Locate the cell with the specified text and output its [x, y] center coordinate. 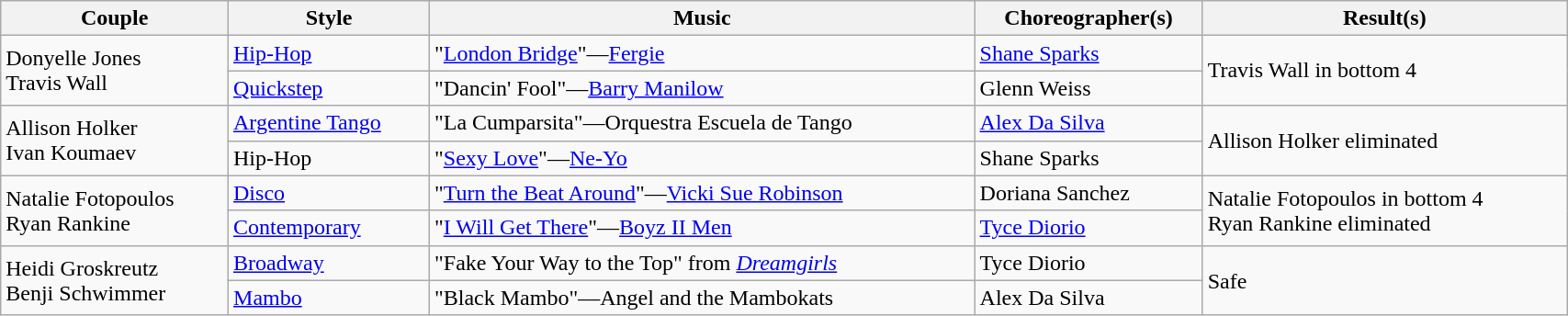
Travis Wall in bottom 4 [1385, 71]
Safe [1385, 280]
Result(s) [1385, 18]
Allison Holker eliminated [1385, 141]
Natalie Fotopoulos in bottom 4Ryan Rankine eliminated [1385, 210]
Allison Holker Ivan Koumaev [115, 141]
Contemporary [329, 228]
"Turn the Beat Around"—Vicki Sue Robinson [702, 193]
Music [702, 18]
Style [329, 18]
Heidi Groskreutz Benji Schwimmer [115, 280]
Mambo [329, 298]
"London Bridge"—Fergie [702, 53]
Donyelle Jones Travis Wall [115, 71]
Glenn Weiss [1089, 88]
Couple [115, 18]
Argentine Tango [329, 123]
"Fake Your Way to the Top" from Dreamgirls [702, 263]
Doriana Sanchez [1089, 193]
Broadway [329, 263]
"La Cumparsita"—Orquestra Escuela de Tango [702, 123]
"Black Mambo"—Angel and the Mambokats [702, 298]
"Dancin' Fool"—Barry Manilow [702, 88]
Natalie Fotopoulos Ryan Rankine [115, 210]
Disco [329, 193]
"Sexy Love"—Ne-Yo [702, 158]
Choreographer(s) [1089, 18]
Quickstep [329, 88]
"I Will Get There"—Boyz II Men [702, 228]
